Find where the given text appears and provide that cell's center as (X, Y) coordinate. 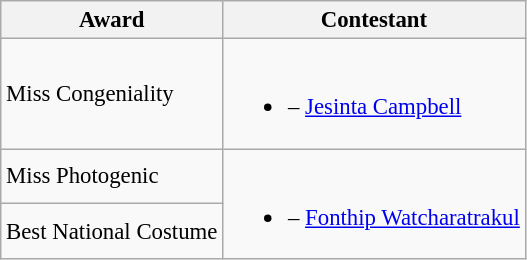
– Jesinta Campbell (374, 94)
Miss Congeniality (112, 94)
Contestant (374, 20)
Best National Costume (112, 232)
Award (112, 20)
Miss Photogenic (112, 176)
– Fonthip Watcharatrakul (374, 204)
